Detect which cell encompasses the target text, then output its [x, y] center coordinate. 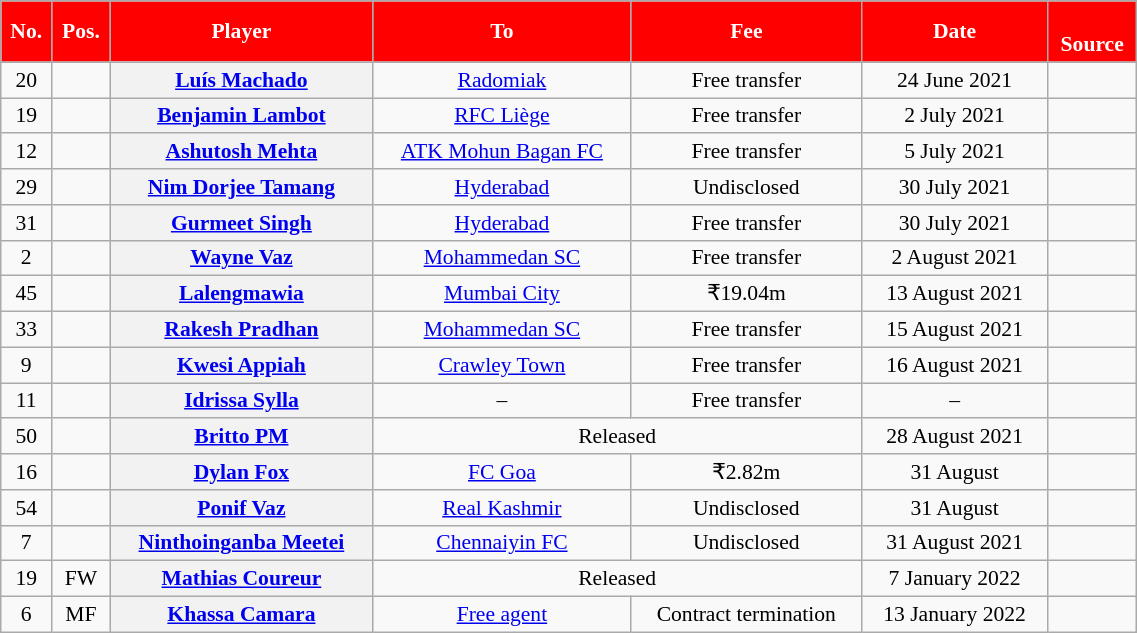
Benjamin Lambot [242, 116]
6 [26, 615]
11 [26, 401]
Khassa Camara [242, 615]
Rakesh Pradhan [242, 330]
Lalengmawia [242, 294]
Free agent [502, 615]
31 [26, 223]
Crawley Town [502, 365]
31 August 2021 [955, 543]
2 [26, 258]
28 August 2021 [955, 437]
₹2.82m [746, 472]
₹19.04m [746, 294]
16 August 2021 [955, 365]
54 [26, 508]
Ashutosh Mehta [242, 152]
13 January 2022 [955, 615]
Gurmeet Singh [242, 223]
Real Kashmir [502, 508]
To [502, 32]
Player [242, 32]
Date [955, 32]
MF [81, 615]
Source [1092, 32]
Luís Machado [242, 80]
45 [26, 294]
29 [26, 187]
Idrissa Sylla [242, 401]
Mumbai City [502, 294]
Ponif Vaz [242, 508]
Fee [746, 32]
2 July 2021 [955, 116]
33 [26, 330]
7 January 2022 [955, 579]
13 August 2021 [955, 294]
Ninthoinganba Meetei [242, 543]
2 August 2021 [955, 258]
Mathias Coureur [242, 579]
No. [26, 32]
Dylan Fox [242, 472]
Chennaiyin FC [502, 543]
FC Goa [502, 472]
Nim Dorjee Tamang [242, 187]
50 [26, 437]
ATK Mohun Bagan FC [502, 152]
15 August 2021 [955, 330]
5 July 2021 [955, 152]
20 [26, 80]
7 [26, 543]
Radomiak [502, 80]
Britto PM [242, 437]
Wayne Vaz [242, 258]
FW [81, 579]
Kwesi Appiah [242, 365]
24 June 2021 [955, 80]
16 [26, 472]
9 [26, 365]
RFC Liège [502, 116]
12 [26, 152]
Pos. [81, 32]
Contract termination [746, 615]
